Output the (X, Y) coordinate of the center of the cell containing the given text.  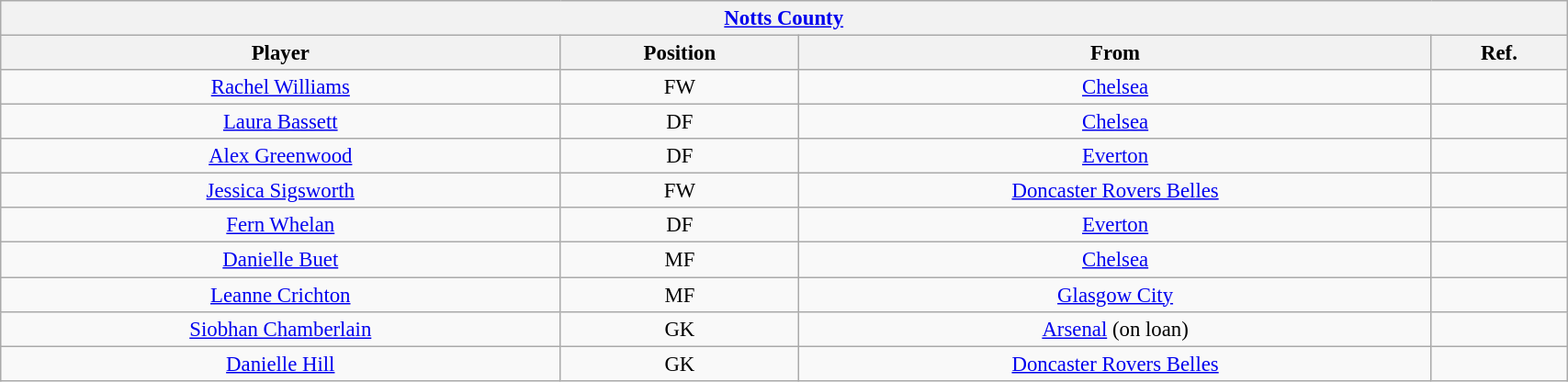
Position (680, 53)
Ref. (1499, 53)
Siobhan Chamberlain (281, 329)
Arsenal (on loan) (1115, 329)
Rachel Williams (281, 87)
Leanne Crichton (281, 295)
Notts County (784, 18)
Glasgow City (1115, 295)
From (1115, 53)
Danielle Hill (281, 364)
Jessica Sigsworth (281, 191)
Player (281, 53)
Danielle Buet (281, 260)
Alex Greenwood (281, 156)
Laura Bassett (281, 122)
Fern Whelan (281, 225)
